Scan for the cell matching the given text and deliver its [x, y] coordinate at center. 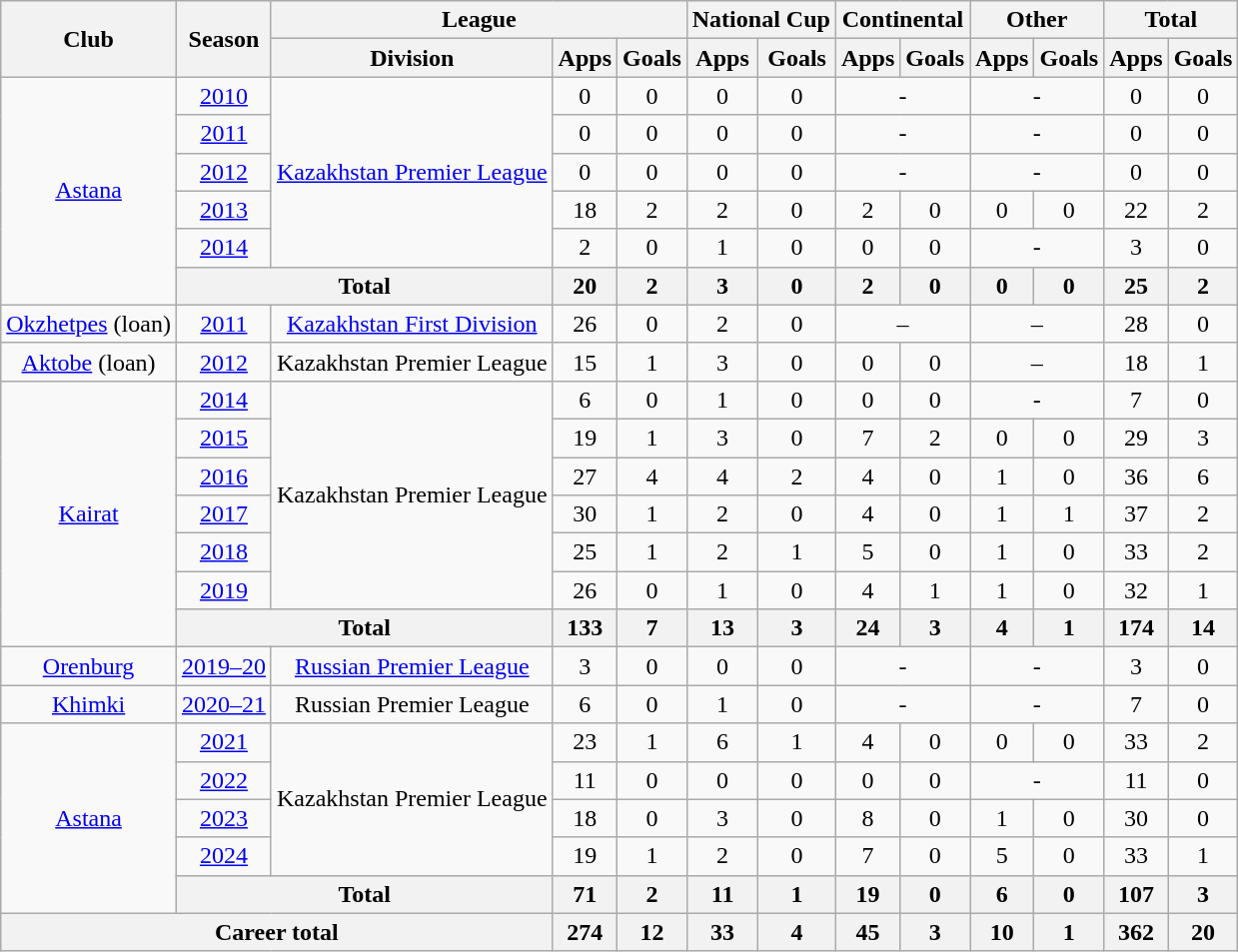
2019 [224, 590]
2010 [224, 96]
National Cup [761, 20]
133 [585, 628]
Other [1037, 20]
Season [224, 39]
10 [1002, 932]
League [479, 20]
24 [867, 628]
2020–21 [224, 704]
2021 [224, 742]
2024 [224, 856]
Continental [902, 20]
Kairat [89, 513]
Khimki [89, 704]
2015 [224, 438]
362 [1136, 932]
45 [867, 932]
14 [1203, 628]
107 [1136, 894]
28 [1136, 324]
174 [1136, 628]
8 [867, 818]
36 [1136, 476]
37 [1136, 514]
27 [585, 476]
2023 [224, 818]
2016 [224, 476]
23 [585, 742]
Okzhetpes (loan) [89, 324]
Kazakhstan First Division [412, 324]
Orenburg [89, 666]
Aktobe (loan) [89, 362]
13 [722, 628]
Division [412, 58]
71 [585, 894]
274 [585, 932]
2018 [224, 552]
Career total [277, 932]
2019–20 [224, 666]
Club [89, 39]
2022 [224, 780]
2017 [224, 514]
29 [1136, 438]
2013 [224, 210]
12 [652, 932]
15 [585, 362]
32 [1136, 590]
22 [1136, 210]
